Extract the (x, y) coordinate from the center of the cell holding the provided text.  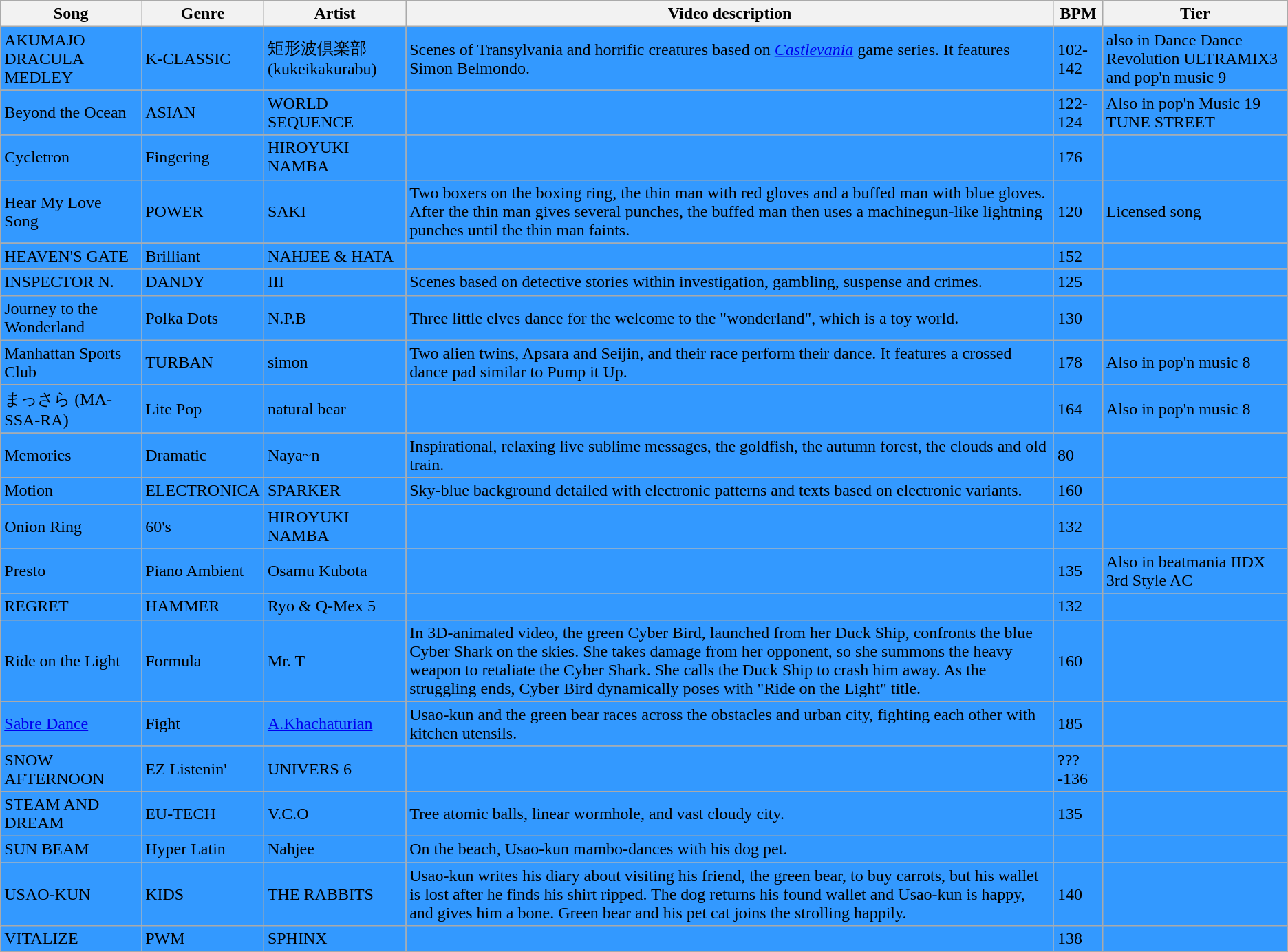
Artist (334, 14)
Two alien twins, Apsara and Seijin, and their race perform their dance. It features a crossed dance pad similar to Pump it Up. (730, 362)
Motion (72, 491)
also in Dance Dance Revolution ULTRAMIX3 and pop'n music 9 (1194, 59)
Hear My Love Song (72, 211)
176 (1077, 157)
SNOW AFTERNOON (72, 768)
REGRET (72, 606)
Ride on the Light (72, 661)
INSPECTOR N. (72, 282)
???-136 (1077, 768)
BPM (1077, 14)
Dramatic (203, 456)
Journey to the Wonderland (72, 318)
Three little elves dance for the welcome to the "wonderland", which is a toy world. (730, 318)
WORLD SEQUENCE (334, 113)
Onion Ring (72, 526)
AKUMAJO DRACULA MEDLEY (72, 59)
Brilliant (203, 256)
KIDS (203, 893)
140 (1077, 893)
POWER (203, 211)
SUN BEAM (72, 849)
SAKI (334, 211)
Naya~n (334, 456)
Presto (72, 571)
Video description (730, 14)
Scenes based on detective stories within investigation, gambling, suspense and crimes. (730, 282)
Piano Ambient (203, 571)
A.Khachaturian (334, 724)
138 (1077, 939)
EZ Listenin' (203, 768)
Scenes of Transylvania and horrific creatures based on Castlevania game series. It features Simon Belmondo. (730, 59)
On the beach, Usao-kun mambo-dances with his dog pet. (730, 849)
Sabre Dance (72, 724)
Hyper Latin (203, 849)
Ryo & Q-Mex 5 (334, 606)
ELECTRONICA (203, 491)
矩形波倶楽部 (kukeikakurabu) (334, 59)
VITALIZE (72, 939)
まっさら (MA-SSA-RA) (72, 409)
DANDY (203, 282)
152 (1077, 256)
Osamu Kubota (334, 571)
Manhattan Sports Club (72, 362)
TURBAN (203, 362)
Memories (72, 456)
ASIAN (203, 113)
Beyond the Ocean (72, 113)
natural bear (334, 409)
Formula (203, 661)
Licensed song (1194, 211)
Nahjee (334, 849)
Also in pop'n Music 19 TUNE STREET (1194, 113)
simon (334, 362)
Genre (203, 14)
PWM (203, 939)
K-CLASSIC (203, 59)
NAHJEE & HATA (334, 256)
N.P.B (334, 318)
Inspirational, relaxing live sublime messages, the goldfish, the autumn forest, the clouds and old train. (730, 456)
102-142 (1077, 59)
185 (1077, 724)
Fingering (203, 157)
III (334, 282)
120 (1077, 211)
164 (1077, 409)
60's (203, 526)
HAMMER (203, 606)
Mr. T (334, 661)
130 (1077, 318)
SPARKER (334, 491)
HEAVEN'S GATE (72, 256)
UNIVERS 6 (334, 768)
SPHINX (334, 939)
Sky-blue background detailed with electronic patterns and texts based on electronic variants. (730, 491)
Tier (1194, 14)
V.C.O (334, 814)
178 (1077, 362)
THE RABBITS (334, 893)
Tree atomic balls, linear wormhole, and vast cloudy city. (730, 814)
Song (72, 14)
Lite Pop (203, 409)
80 (1077, 456)
EU-TECH (203, 814)
Also in beatmania IIDX 3rd Style AC (1194, 571)
STEAM AND DREAM (72, 814)
Usao-kun and the green bear races across the obstacles and urban city, fighting each other with kitchen utensils. (730, 724)
Cycletron (72, 157)
Fight (203, 724)
USAO-KUN (72, 893)
122-124 (1077, 113)
125 (1077, 282)
Polka Dots (203, 318)
